Output the (X, Y) coordinate of the center of the cell containing the given text.  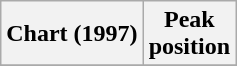
Chart (1997) (72, 34)
Peakposition (189, 34)
